For the text-containing cell, return its midpoint in [X, Y] coordinate format. 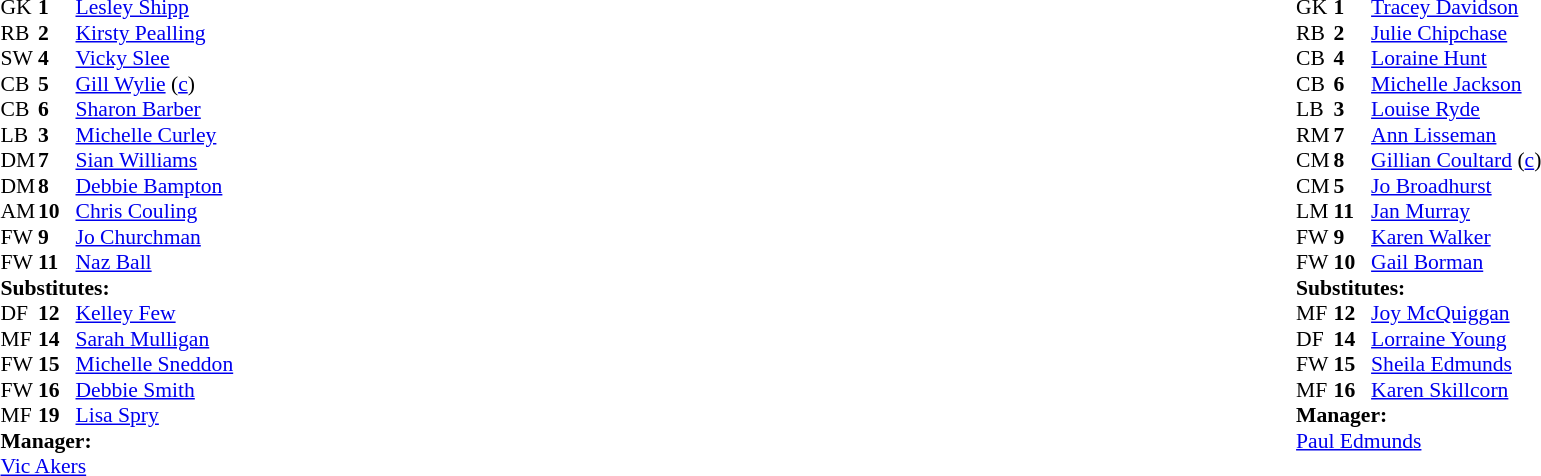
Naz Ball [155, 263]
Julie Chipchase [1456, 33]
Paul Edmunds [1418, 441]
19 [57, 415]
Kelley Few [155, 313]
Ann Lisseman [1456, 135]
Gill Wylie (c) [155, 84]
Joy McQuiggan [1456, 313]
Sheila Edmunds [1456, 365]
Michelle Sneddon [155, 365]
Chris Couling [155, 211]
Jan Murray [1456, 211]
Loraine Hunt [1456, 59]
Gillian Coultard (c) [1456, 161]
Gail Borman [1456, 263]
Sharon Barber [155, 109]
LM [1315, 211]
Sian Williams [155, 161]
Kirsty Pealling [155, 33]
Debbie Smith [155, 390]
AM [19, 211]
Lisa Spry [155, 415]
Karen Walker [1456, 237]
Vicky Slee [155, 59]
Michelle Jackson [1456, 84]
Karen Skillcorn [1456, 390]
Louise Ryde [1456, 109]
Jo Churchman [155, 237]
Jo Broadhurst [1456, 186]
Lorraine Young [1456, 339]
SW [19, 59]
Debbie Bampton [155, 186]
RM [1315, 135]
Michelle Curley [155, 135]
Sarah Mulligan [155, 339]
